Provide the (x, y) coordinate of the cell's center where the given text is located.  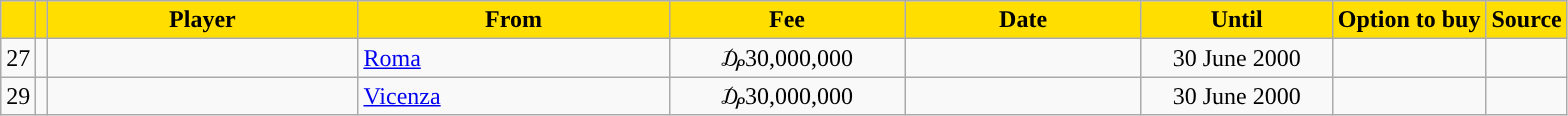
Vicenza (514, 96)
From (514, 20)
Option to buy (1409, 20)
29 (18, 96)
Source (1526, 20)
Fee (787, 20)
Roma (514, 58)
27 (18, 58)
Date (1023, 20)
Player (202, 20)
Until (1236, 20)
